Pinpoint the cell where the given text exists, returning its (x, y) midpoint coordinate. 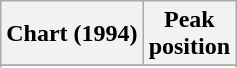
Chart (1994) (72, 34)
Peakposition (189, 34)
